Extract the (X, Y) coordinate from the center of the cell holding the provided text.  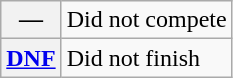
Did not finish (146, 58)
DNF (31, 58)
Did not compete (146, 20)
— (31, 20)
